Identify which cell holds the provided text, then report its (X, Y) central coordinate. 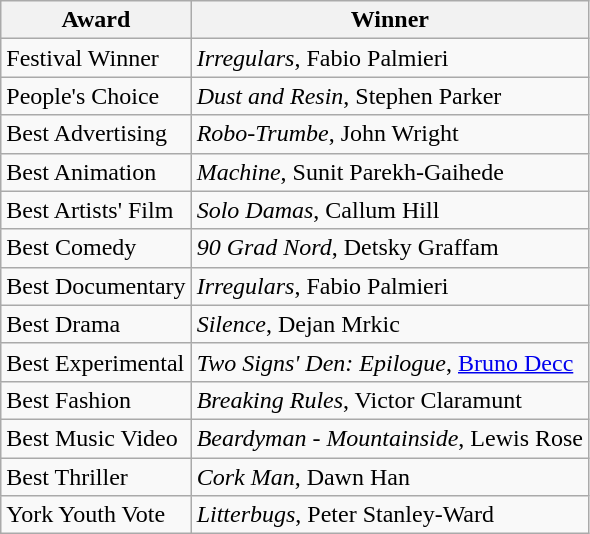
Robo-Trumbe, John Wright (390, 134)
Solo Damas, Callum Hill (390, 210)
Breaking Rules, Victor Claramunt (390, 400)
People's Choice (96, 96)
Festival Winner (96, 58)
Two Signs' Den: Epilogue, Bruno Decc (390, 362)
Dust and Resin, Stephen Parker (390, 96)
Litterbugs, Peter Stanley-Ward (390, 515)
York Youth Vote (96, 515)
Best Thriller (96, 477)
90 Grad Nord, Detsky Graffam (390, 248)
Best Documentary (96, 286)
Winner (390, 20)
Best Advertising (96, 134)
Award (96, 20)
Best Artists' Film (96, 210)
Cork Man, Dawn Han (390, 477)
Best Animation (96, 172)
Best Music Video (96, 438)
Best Comedy (96, 248)
Best Drama (96, 324)
Beardyman - Mountainside, Lewis Rose (390, 438)
Best Experimental (96, 362)
Machine, Sunit Parekh-Gaihede (390, 172)
Silence, Dejan Mrkic (390, 324)
Best Fashion (96, 400)
